Capture the cell that displays the provided text and extract its [x, y] central coordinate. 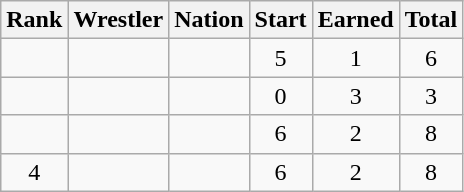
Nation [209, 20]
Earned [356, 20]
Total [431, 20]
0 [280, 96]
Start [280, 20]
4 [34, 172]
Wrestler [118, 20]
5 [280, 58]
Rank [34, 20]
1 [356, 58]
